Capture the cell that displays the provided text and extract its [x, y] central coordinate. 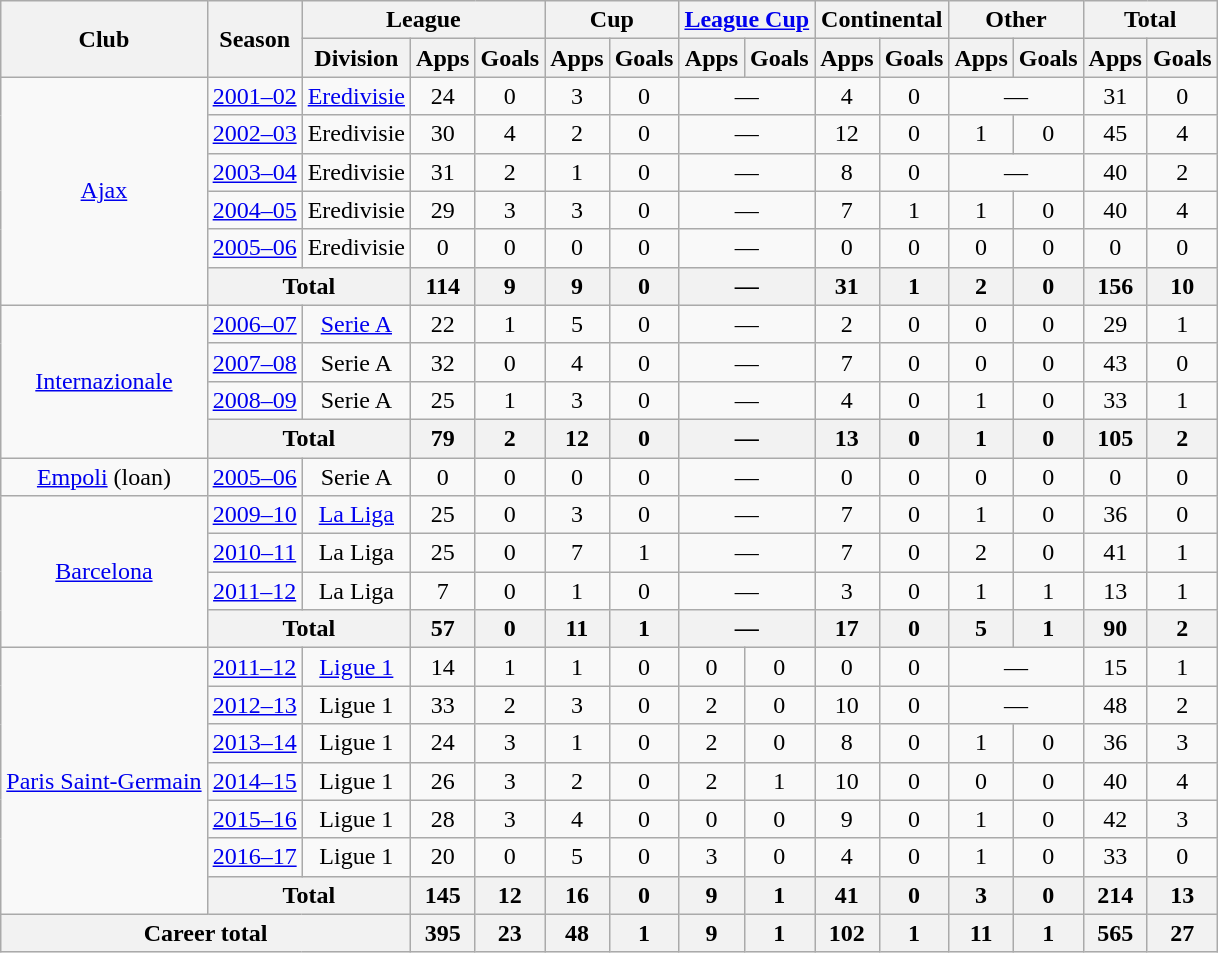
2014–15 [254, 781]
Ajax [104, 191]
Cup [612, 20]
114 [443, 286]
2007–08 [254, 362]
90 [1115, 629]
2002–03 [254, 134]
Continental [882, 20]
2008–09 [254, 400]
Barcelona [104, 572]
Club [104, 39]
26 [443, 781]
2003–04 [254, 172]
105 [1115, 438]
214 [1115, 895]
23 [510, 933]
57 [443, 629]
Internazionale [104, 381]
14 [443, 667]
2012–13 [254, 705]
League [424, 20]
Career total [206, 933]
16 [577, 895]
30 [443, 134]
2015–16 [254, 819]
Paris Saint-Germain [104, 781]
League Cup [747, 20]
20 [443, 857]
79 [443, 438]
Other [1016, 20]
2010–11 [254, 553]
17 [847, 629]
2016–17 [254, 857]
395 [443, 933]
Division [356, 58]
28 [443, 819]
Season [254, 39]
15 [1115, 667]
102 [847, 933]
42 [1115, 819]
156 [1115, 286]
Empoli (loan) [104, 477]
565 [1115, 933]
43 [1115, 362]
2001–02 [254, 96]
145 [443, 895]
22 [443, 324]
2013–14 [254, 743]
2004–05 [254, 210]
27 [1182, 933]
2006–07 [254, 324]
2009–10 [254, 515]
32 [443, 362]
45 [1115, 134]
